Output the [X, Y] coordinate of the center of the cell containing the given text.  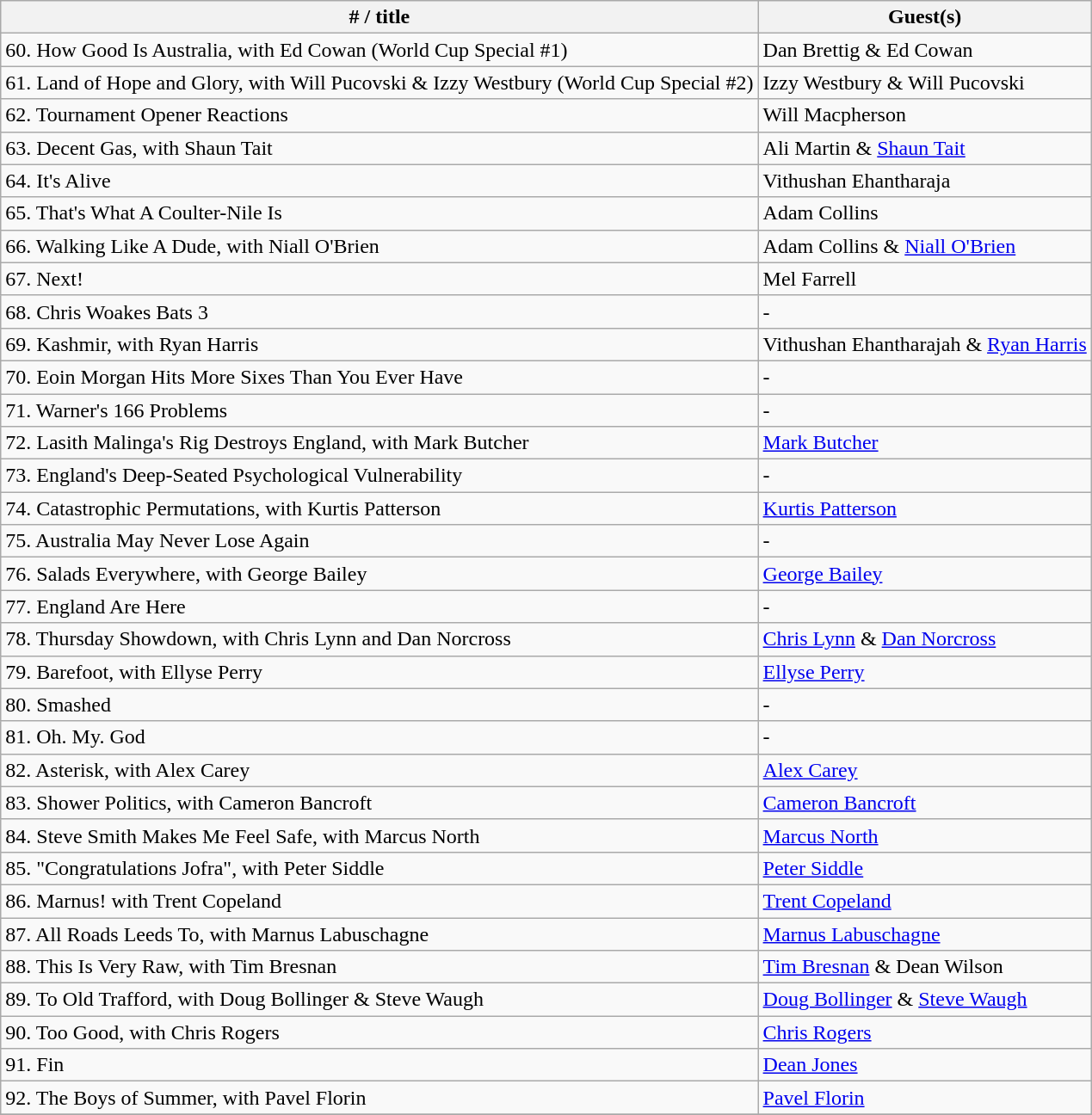
Will Macpherson [924, 115]
80. Smashed [379, 705]
83. Shower Politics, with Cameron Bancroft [379, 803]
Izzy Westbury & Will Pucovski [924, 83]
75. Australia May Never Lose Again [379, 541]
85. "Congratulations Jofra", with Peter Siddle [379, 868]
# / title [379, 17]
61. Land of Hope and Glory, with Will Pucovski & Izzy Westbury (World Cup Special #2) [379, 83]
82. Asterisk, with Alex Carey [379, 770]
Chris Rogers [924, 1032]
Alex Carey [924, 770]
Peter Siddle [924, 868]
72. Lasith Malinga's Rig Destroys England, with Mark Butcher [379, 443]
Chris Lynn & Dan Norcross [924, 639]
Adam Collins [924, 213]
Adam Collins & Niall O'Brien [924, 246]
Dan Brettig & Ed Cowan [924, 50]
Vithushan Ehantharajah & Ryan Harris [924, 344]
Mark Butcher [924, 443]
Kurtis Patterson [924, 508]
73. England's Deep-Seated Psychological Vulnerability [379, 476]
67. Next! [379, 279]
Mel Farrell [924, 279]
81. Oh. My. God [379, 737]
90. Too Good, with Chris Rogers [379, 1032]
69. Kashmir, with Ryan Harris [379, 344]
74. Catastrophic Permutations, with Kurtis Patterson [379, 508]
62. Tournament Opener Reactions [379, 115]
Doug Bollinger & Steve Waugh [924, 1000]
Marnus Labuschagne [924, 933]
79. Barefoot, with Ellyse Perry [379, 672]
60. How Good Is Australia, with Ed Cowan (World Cup Special #1) [379, 50]
84. Steve Smith Makes Me Feel Safe, with Marcus North [379, 835]
89. To Old Trafford, with Doug Bollinger & Steve Waugh [379, 1000]
70. Eoin Morgan Hits More Sixes Than You Ever Have [379, 377]
Trent Copeland [924, 901]
88. This Is Very Raw, with Tim Bresnan [379, 967]
Vithushan Ehantharaja [924, 181]
68. Chris Woakes Bats 3 [379, 311]
Tim Bresnan & Dean Wilson [924, 967]
78. Thursday Showdown, with Chris Lynn and Dan Norcross [379, 639]
92. The Boys of Summer, with Pavel Florin [379, 1098]
63. Decent Gas, with Shaun Tait [379, 148]
Ali Martin & Shaun Tait [924, 148]
91. Fin [379, 1065]
65. That's What A Coulter-Nile Is [379, 213]
71. Warner's 166 Problems [379, 410]
87. All Roads Leeds To, with Marnus Labuschagne [379, 933]
Ellyse Perry [924, 672]
Cameron Bancroft [924, 803]
77. England Are Here [379, 607]
Marcus North [924, 835]
76. Salads Everywhere, with George Bailey [379, 574]
86. Marnus! with Trent Copeland [379, 901]
66. Walking Like A Dude, with Niall O'Brien [379, 246]
Pavel Florin [924, 1098]
George Bailey [924, 574]
Dean Jones [924, 1065]
Guest(s) [924, 17]
64. It's Alive [379, 181]
